Detect which cell encompasses the target text, then output its [x, y] center coordinate. 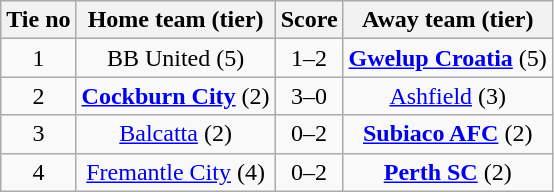
Away team (tier) [448, 20]
Gwelup Croatia (5) [448, 58]
Score [309, 20]
Fremantle City (4) [176, 172]
1–2 [309, 58]
BB United (5) [176, 58]
3 [38, 134]
3–0 [309, 96]
1 [38, 58]
Perth SC (2) [448, 172]
Tie no [38, 20]
2 [38, 96]
Ashfield (3) [448, 96]
4 [38, 172]
Balcatta (2) [176, 134]
Home team (tier) [176, 20]
Cockburn City (2) [176, 96]
Subiaco AFC (2) [448, 134]
